Search for the cell housing the specified text and yield its [X, Y] center coordinate. 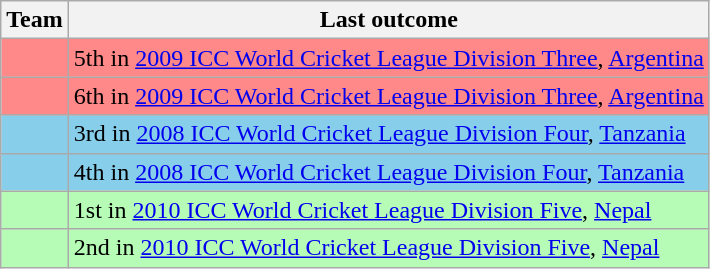
3rd in 2008 ICC World Cricket League Division Four, Tanzania [388, 134]
Team [35, 20]
4th in 2008 ICC World Cricket League Division Four, Tanzania [388, 172]
1st in 2010 ICC World Cricket League Division Five, Nepal [388, 210]
5th in 2009 ICC World Cricket League Division Three, Argentina [388, 58]
Last outcome [388, 20]
2nd in 2010 ICC World Cricket League Division Five, Nepal [388, 248]
6th in 2009 ICC World Cricket League Division Three, Argentina [388, 96]
